Extract the (x, y) coordinate from the center of the cell holding the provided text.  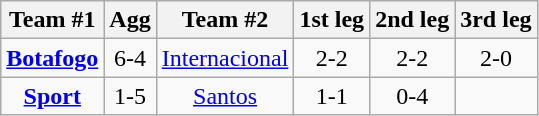
2nd leg (412, 20)
1-1 (332, 96)
Sport (52, 96)
2-0 (496, 58)
0-4 (412, 96)
6-4 (130, 58)
Botafogo (52, 58)
Team #1 (52, 20)
Santos (225, 96)
Team #2 (225, 20)
Agg (130, 20)
Internacional (225, 58)
3rd leg (496, 20)
1st leg (332, 20)
1-5 (130, 96)
